From the cell containing the given text, extract its center point as (X, Y) coordinate. 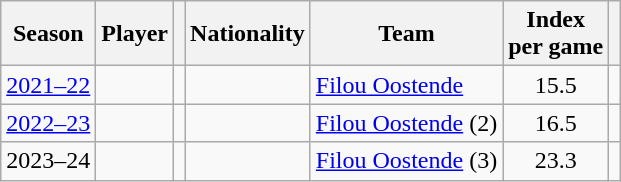
Player (135, 34)
2023–24 (48, 161)
Nationality (248, 34)
Filou Oostende (2) (406, 123)
2021–22 (48, 85)
Filou Oostende (406, 85)
Team (406, 34)
15.5 (556, 85)
Filou Oostende (3) (406, 161)
Indexper game (556, 34)
16.5 (556, 123)
23.3 (556, 161)
Season (48, 34)
2022–23 (48, 123)
